Detect which cell encompasses the target text, then output its [X, Y] center coordinate. 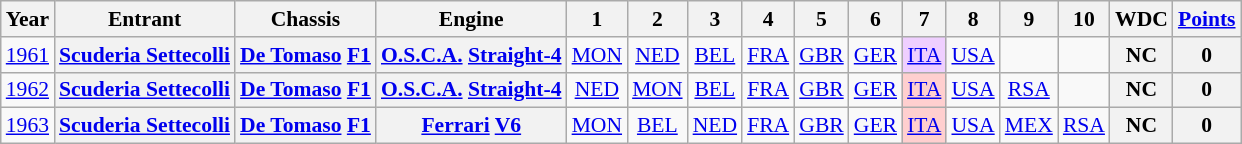
6 [876, 19]
Year [28, 19]
Chassis [306, 19]
Ferrari V6 [472, 126]
9 [1029, 19]
10 [1084, 19]
5 [822, 19]
2 [658, 19]
MEX [1029, 126]
1 [598, 19]
8 [972, 19]
Points [1207, 19]
1961 [28, 55]
4 [768, 19]
WDC [1142, 19]
3 [715, 19]
7 [924, 19]
Engine [472, 19]
Entrant [144, 19]
1962 [28, 90]
1963 [28, 126]
